Find where the given text appears and provide that cell's center as (x, y) coordinate. 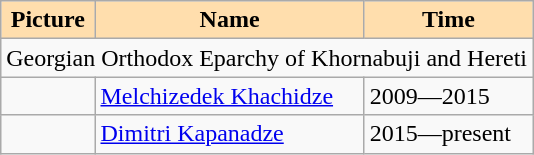
Picture (48, 20)
Name (230, 20)
2009—2015 (448, 96)
Time (448, 20)
2015—present (448, 134)
Melchizedek Khachidze (230, 96)
Georgian Orthodox Eparchy of Khornabuji and Hereti (267, 58)
Dimitri Kapanadze (230, 134)
